Output the (X, Y) coordinate of the center of the cell containing the given text.  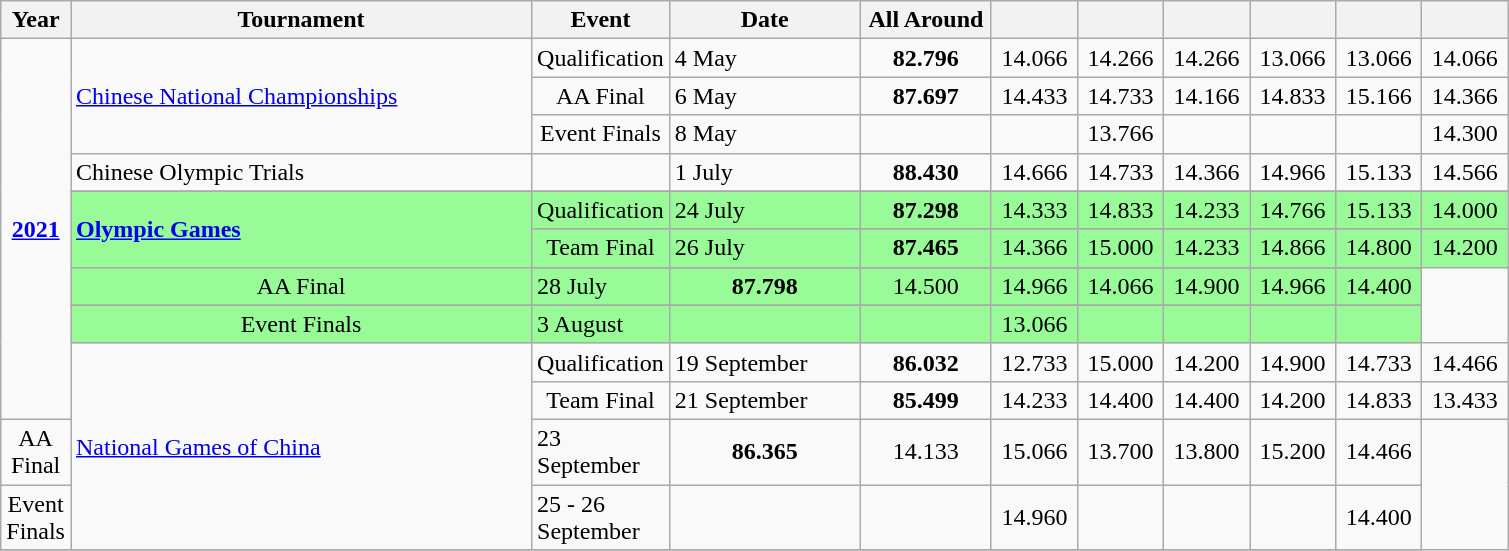
4 May (764, 58)
15.166 (1379, 96)
15.066 (1034, 452)
Tournament (300, 20)
3 August (601, 324)
14.800 (1379, 248)
1 July (764, 172)
86.365 (764, 452)
24 July (764, 210)
National Games of China (300, 446)
14.333 (1034, 210)
14.766 (1293, 210)
Chinese Olympic Trials (300, 172)
19 September (764, 362)
All Around (926, 20)
14.500 (926, 286)
Year (36, 20)
88.430 (926, 172)
87.697 (926, 96)
13.766 (1120, 134)
Event (601, 20)
14.000 (1465, 210)
13.700 (1120, 452)
25 - 26 September (601, 516)
8 May (764, 134)
12.733 (1034, 362)
21 September (764, 400)
14.960 (1034, 516)
82.796 (926, 58)
6 May (764, 96)
14.133 (926, 452)
Date (764, 20)
Chinese National Championships (300, 96)
85.499 (926, 400)
14.433 (1034, 96)
28 July (601, 286)
15.200 (1293, 452)
13.433 (1465, 400)
23 September (601, 452)
Olympic Games (300, 229)
14.300 (1465, 134)
14.166 (1207, 96)
87.798 (764, 286)
14.866 (1293, 248)
13.800 (1207, 452)
2021 (36, 230)
86.032 (926, 362)
14.666 (1034, 172)
87.465 (926, 248)
14.566 (1465, 172)
26 July (764, 248)
87.298 (926, 210)
